Output the [x, y] coordinate of the center of the cell containing the given text.  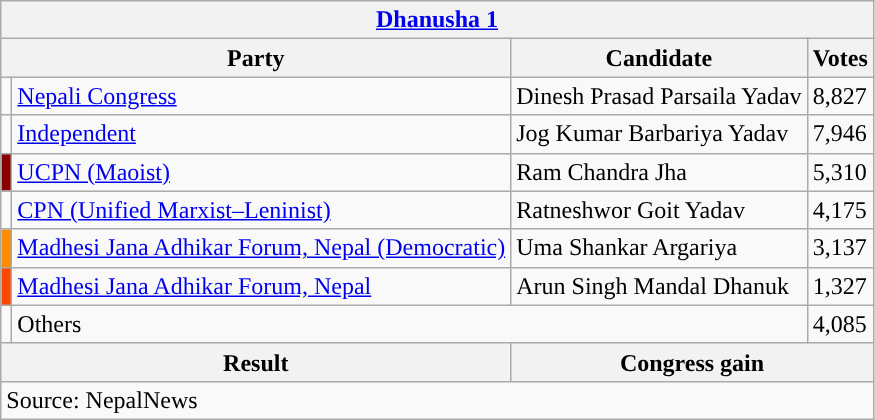
UCPN (Maoist) [262, 172]
Uma Shankar Argariya [659, 248]
Congress gain [692, 362]
8,827 [840, 96]
Others [410, 324]
7,946 [840, 134]
Independent [262, 134]
Ratneshwor Goit Yadav [659, 210]
1,327 [840, 286]
Dinesh Prasad Parsaila Yadav [659, 96]
5,310 [840, 172]
Madhesi Jana Adhikar Forum, Nepal (Democratic) [262, 248]
Party [256, 58]
Nepali Congress [262, 96]
Result [256, 362]
Arun Singh Mandal Dhanuk [659, 286]
Candidate [659, 58]
4,175 [840, 210]
Dhanusha 1 [438, 20]
Madhesi Jana Adhikar Forum, Nepal [262, 286]
CPN (Unified Marxist–Leninist) [262, 210]
Ram Chandra Jha [659, 172]
Source: NepalNews [438, 400]
Jog Kumar Barbariya Yadav [659, 134]
Votes [840, 58]
4,085 [840, 324]
3,137 [840, 248]
